Scan for the cell matching the given text and deliver its (X, Y) coordinate at center. 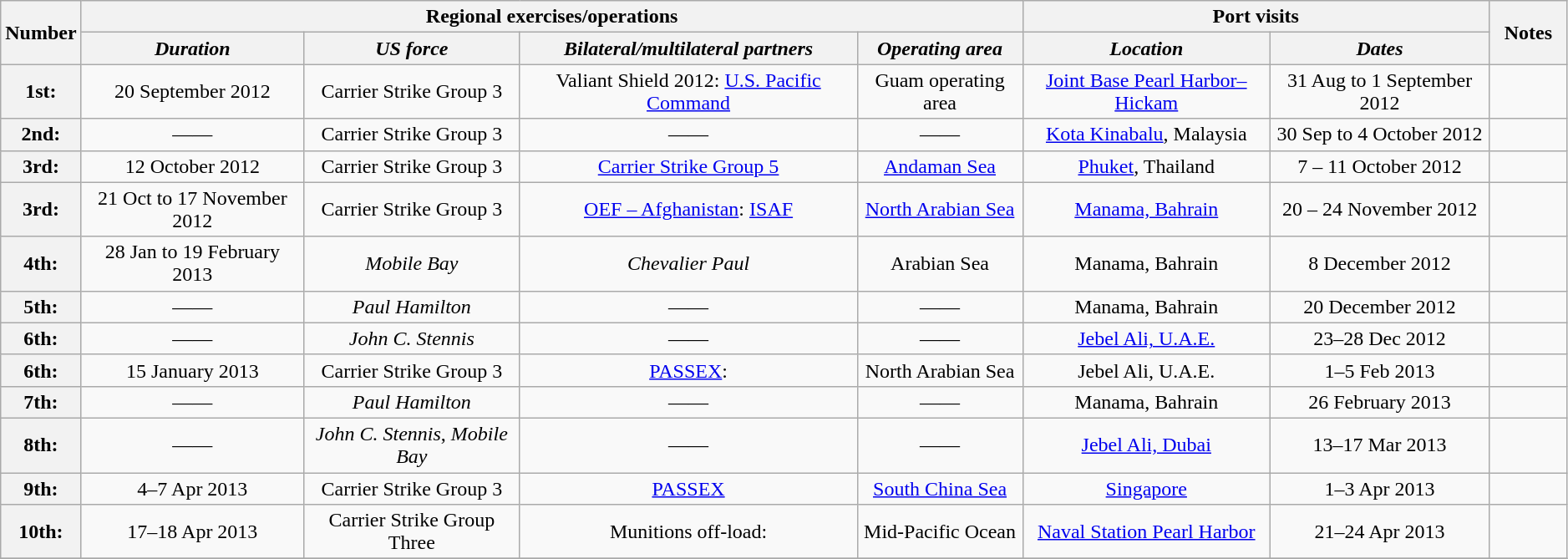
4–7 Apr 2013 (192, 489)
8th: (41, 445)
Dates (1380, 48)
9th: (41, 489)
OEF – Afghanistan: ISAF (688, 209)
Joint Base Pearl Harbor–Hickam (1146, 92)
30 Sep to 4 October 2012 (1380, 135)
PASSEX (688, 489)
Chevalier Paul (688, 264)
5th: (41, 307)
21 Oct to 17 November 2012 (192, 209)
PASSEX: (688, 370)
South China Sea (940, 489)
17–18 Apr 2013 (192, 531)
Andaman Sea (940, 166)
John C. Stennis (412, 338)
Carrier Strike Group Three (412, 531)
Guam operating area (940, 92)
John C. Stennis, Mobile Bay (412, 445)
Arabian Sea (940, 264)
Jebel Ali, Dubai (1146, 445)
Duration (192, 48)
Location (1146, 48)
21–24 Apr 2013 (1380, 531)
15 January 2013 (192, 370)
20 December 2012 (1380, 307)
Operating area (940, 48)
1–3 Apr 2013 (1380, 489)
31 Aug to 1 September 2012 (1380, 92)
Mobile Bay (412, 264)
Carrier Strike Group 5 (688, 166)
7 – 11 October 2012 (1380, 166)
23–28 Dec 2012 (1380, 338)
US force (412, 48)
Singapore (1146, 489)
10th: (41, 531)
28 Jan to 19 February 2013 (192, 264)
12 October 2012 (192, 166)
Naval Station Pearl Harbor (1146, 531)
26 February 2013 (1380, 402)
8 December 2012 (1380, 264)
1–5 Feb 2013 (1380, 370)
Bilateral/multilateral partners (688, 48)
Phuket, Thailand (1146, 166)
Notes (1529, 33)
4th: (41, 264)
Valiant Shield 2012: U.S. Pacific Command (688, 92)
20 September 2012 (192, 92)
2nd: (41, 135)
Munitions off-load: (688, 531)
13–17 Mar 2013 (1380, 445)
Mid-Pacific Ocean (940, 531)
Kota Kinabalu, Malaysia (1146, 135)
Regional exercises/operations (551, 17)
20 – 24 November 2012 (1380, 209)
Port visits (1256, 17)
1st: (41, 92)
7th: (41, 402)
Number (41, 33)
